From the cell containing the given text, extract its center point as [x, y] coordinate. 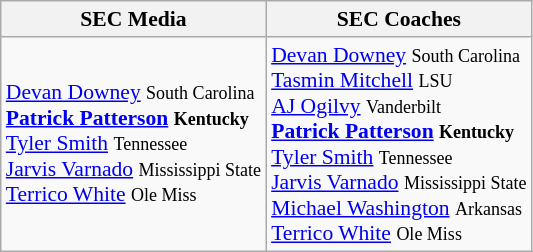
SEC Media [134, 19]
SEC Coaches [398, 19]
Devan Downey South CarolinaPatrick Patterson KentuckyTyler Smith TennesseeJarvis Varnado Mississippi StateTerrico White Ole Miss [134, 144]
